Output the (x, y) coordinate of the center of the cell containing the given text.  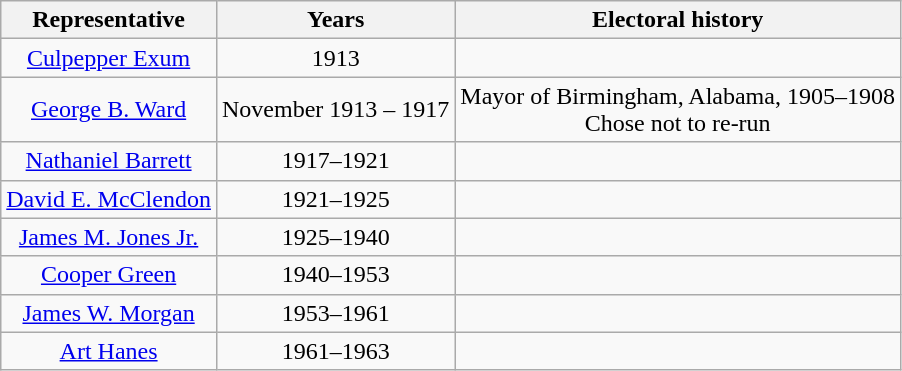
Representative (109, 20)
November 1913 – 1917 (335, 110)
Mayor of Birmingham, Alabama, 1905–1908Chose not to re-run (678, 110)
David E. McClendon (109, 199)
1917–1921 (335, 161)
James M. Jones Jr. (109, 237)
Culpepper Exum (109, 58)
Electoral history (678, 20)
Years (335, 20)
1921–1925 (335, 199)
1925–1940 (335, 237)
1953–1961 (335, 313)
George B. Ward (109, 110)
1913 (335, 58)
1961–1963 (335, 351)
1940–1953 (335, 275)
Nathaniel Barrett (109, 161)
James W. Morgan (109, 313)
Art Hanes (109, 351)
Cooper Green (109, 275)
